From the cell containing the given text, extract its center point as [X, Y] coordinate. 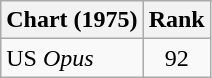
Rank [176, 20]
Chart (1975) [72, 20]
92 [176, 58]
US Opus [72, 58]
